Locate the cell with the specified text and output its [X, Y] center coordinate. 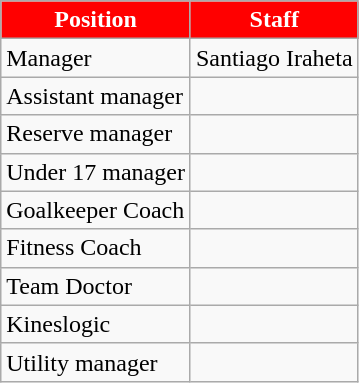
Team Doctor [96, 286]
Santiago Iraheta [274, 58]
Kineslogic [96, 324]
Fitness Coach [96, 248]
Under 17 manager [96, 172]
Utility manager [96, 362]
Position [96, 20]
Staff [274, 20]
Assistant manager [96, 96]
Reserve manager [96, 134]
Goalkeeper Coach [96, 210]
Manager [96, 58]
